Provide the (x, y) coordinate of the cell's center where the given text is located.  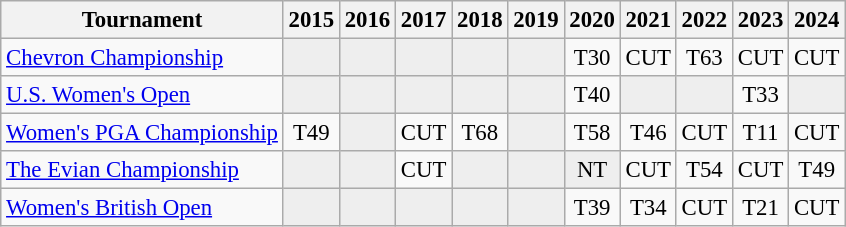
T46 (648, 133)
Tournament (142, 20)
2016 (367, 20)
T30 (592, 58)
2019 (536, 20)
Women's British Open (142, 208)
2015 (311, 20)
Chevron Championship (142, 58)
T58 (592, 133)
2017 (424, 20)
2024 (817, 20)
T11 (760, 133)
T54 (704, 170)
T33 (760, 95)
T39 (592, 208)
2018 (480, 20)
T63 (704, 58)
T34 (648, 208)
NT (592, 170)
The Evian Championship (142, 170)
2021 (648, 20)
T68 (480, 133)
2022 (704, 20)
T40 (592, 95)
2023 (760, 20)
Women's PGA Championship (142, 133)
U.S. Women's Open (142, 95)
T21 (760, 208)
2020 (592, 20)
